Scan for the cell matching the given text and deliver its (x, y) coordinate at center. 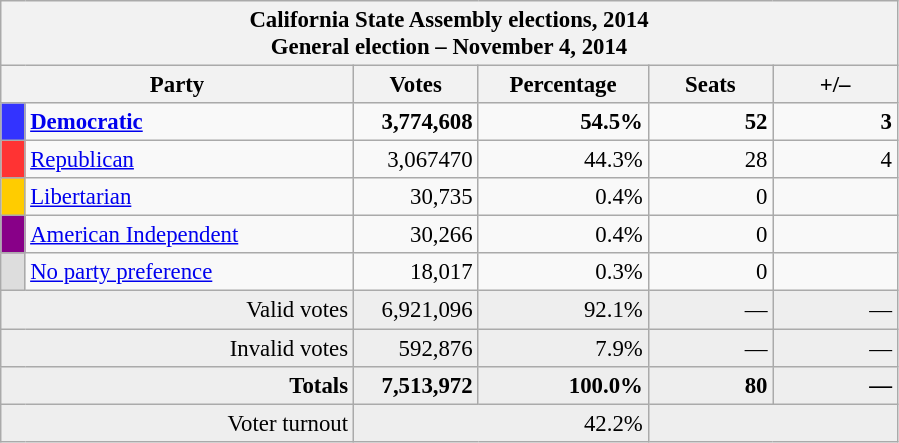
Invalid votes (178, 348)
Voter turnout (178, 423)
52 (710, 122)
California State Assembly elections, 2014General election – November 4, 2014 (450, 34)
No party preference (189, 273)
+/– (836, 85)
Percentage (563, 85)
0.3% (563, 273)
18,017 (416, 273)
4 (836, 160)
80 (710, 385)
7,513,972 (416, 385)
Republican (189, 160)
3,774,608 (416, 122)
6,921,096 (416, 310)
Valid votes (178, 310)
42.2% (500, 423)
92.1% (563, 310)
American Independent (189, 235)
100.0% (563, 385)
Seats (710, 85)
Libertarian (189, 197)
7.9% (563, 348)
30,266 (416, 235)
54.5% (563, 122)
28 (710, 160)
30,735 (416, 197)
3,067470 (416, 160)
3 (836, 122)
Votes (416, 85)
44.3% (563, 160)
Totals (178, 385)
Party (178, 85)
592,876 (416, 348)
Democratic (189, 122)
